Identify which cell holds the provided text, then report its (x, y) central coordinate. 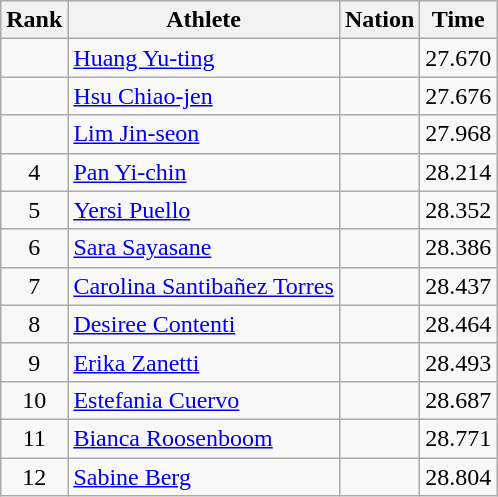
4 (34, 172)
27.670 (458, 58)
28.214 (458, 172)
28.464 (458, 324)
Carolina Santibañez Torres (204, 286)
Lim Jin-seon (204, 134)
Sabine Berg (204, 477)
28.771 (458, 438)
7 (34, 286)
28.386 (458, 248)
Hsu Chiao-jen (204, 96)
Athlete (204, 20)
Nation (379, 20)
28.687 (458, 400)
Sara Sayasane (204, 248)
11 (34, 438)
27.676 (458, 96)
28.437 (458, 286)
Bianca Roosenboom (204, 438)
Yersi Puello (204, 210)
Pan Yi-chin (204, 172)
9 (34, 362)
Time (458, 20)
28.352 (458, 210)
5 (34, 210)
Desiree Contenti (204, 324)
28.493 (458, 362)
Huang Yu-ting (204, 58)
Rank (34, 20)
10 (34, 400)
28.804 (458, 477)
Estefania Cuervo (204, 400)
6 (34, 248)
12 (34, 477)
Erika Zanetti (204, 362)
27.968 (458, 134)
8 (34, 324)
